Output the [x, y] coordinate of the center of the cell containing the given text.  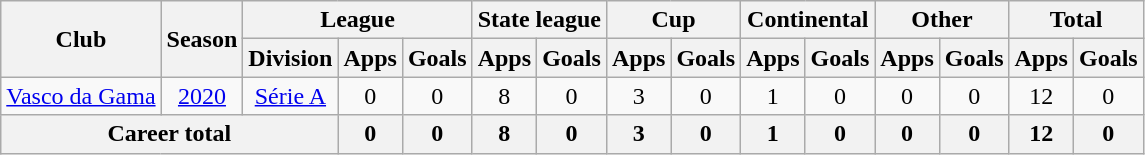
Continental [808, 20]
League [358, 20]
Total [1076, 20]
Vasco da Gama [81, 96]
Other [942, 20]
Cup [673, 20]
Série A [290, 96]
Career total [170, 134]
Club [81, 39]
Division [290, 58]
State league [539, 20]
2020 [202, 96]
Season [202, 39]
